Identify which cell holds the provided text, then report its (x, y) central coordinate. 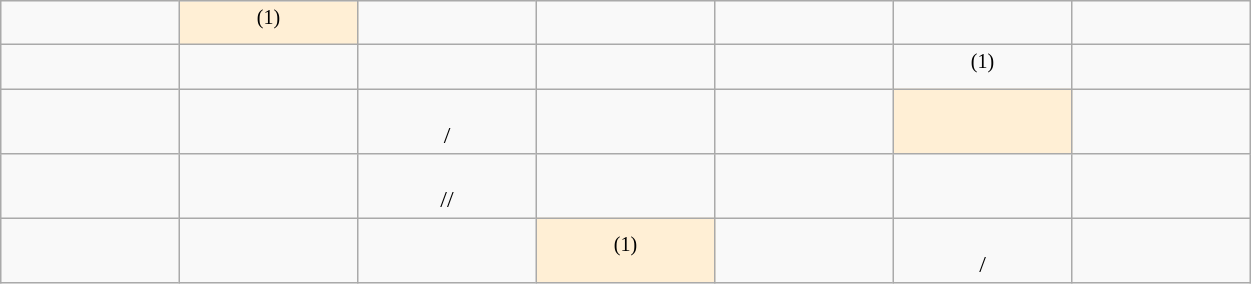
// (447, 185)
